Search for the cell housing the specified text and yield its (X, Y) center coordinate. 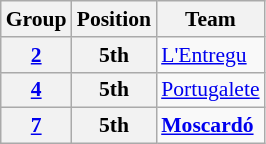
Portugalete (210, 90)
7 (36, 126)
Moscardó (210, 126)
4 (36, 90)
L'Entregu (210, 55)
2 (36, 55)
Position (114, 19)
Group (36, 19)
Team (210, 19)
